Find where the given text appears and provide that cell's center as (x, y) coordinate. 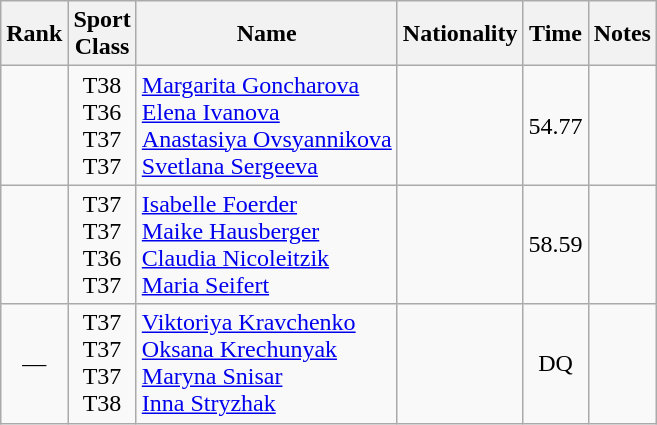
Name (266, 34)
58.59 (556, 244)
T37T37T36T37 (102, 244)
54.77 (556, 126)
T37T37T37T38 (102, 364)
Viktoriya KravchenkoOksana KrechunyakMaryna SnisarInna Stryzhak (266, 364)
Isabelle FoerderMaike HausbergerClaudia NicoleitzikMaria Seifert (266, 244)
Notes (622, 34)
DQ (556, 364)
T38T36T37T37 (102, 126)
Time (556, 34)
Nationality (460, 34)
— (34, 364)
Rank (34, 34)
Margarita GoncharovaElena IvanovaAnastasiya OvsyannikovaSvetlana Sergeeva (266, 126)
SportClass (102, 34)
